Pinpoint the cell where the given text exists, returning its (X, Y) midpoint coordinate. 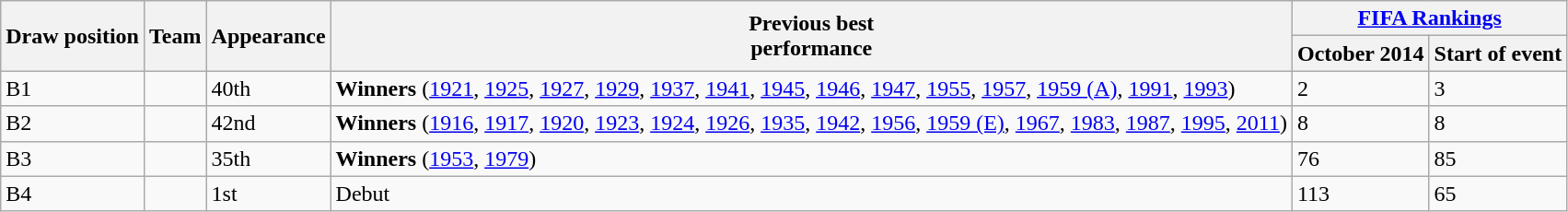
Team (175, 36)
42nd (269, 124)
Start of event (1498, 53)
B1 (73, 88)
Winners (1916, 1917, 1920, 1923, 1924, 1926, 1935, 1942, 1956, 1959 (E), 1967, 1983, 1987, 1995, 2011) (811, 124)
B4 (73, 194)
Debut (811, 194)
35th (269, 159)
Winners (1953, 1979) (811, 159)
1st (269, 194)
Appearance (269, 36)
Draw position (73, 36)
October 2014 (1361, 53)
76 (1361, 159)
113 (1361, 194)
85 (1498, 159)
3 (1498, 88)
Previous bestperformance (811, 36)
B3 (73, 159)
65 (1498, 194)
FIFA Rankings (1429, 18)
40th (269, 88)
2 (1361, 88)
Winners (1921, 1925, 1927, 1929, 1937, 1941, 1945, 1946, 1947, 1955, 1957, 1959 (A), 1991, 1993) (811, 88)
B2 (73, 124)
